Identify which cell holds the provided text, then report its (x, y) central coordinate. 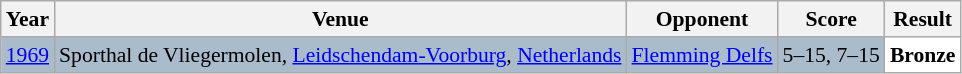
Score (832, 19)
5–15, 7–15 (832, 55)
Sporthal de Vliegermolen, Leidschendam-Voorburg, Netherlands (340, 55)
Result (923, 19)
Year (28, 19)
Flemming Delfs (702, 55)
Venue (340, 19)
1969 (28, 55)
Opponent (702, 19)
Bronze (923, 55)
